Pinpoint the cell where the given text exists, returning its [x, y] midpoint coordinate. 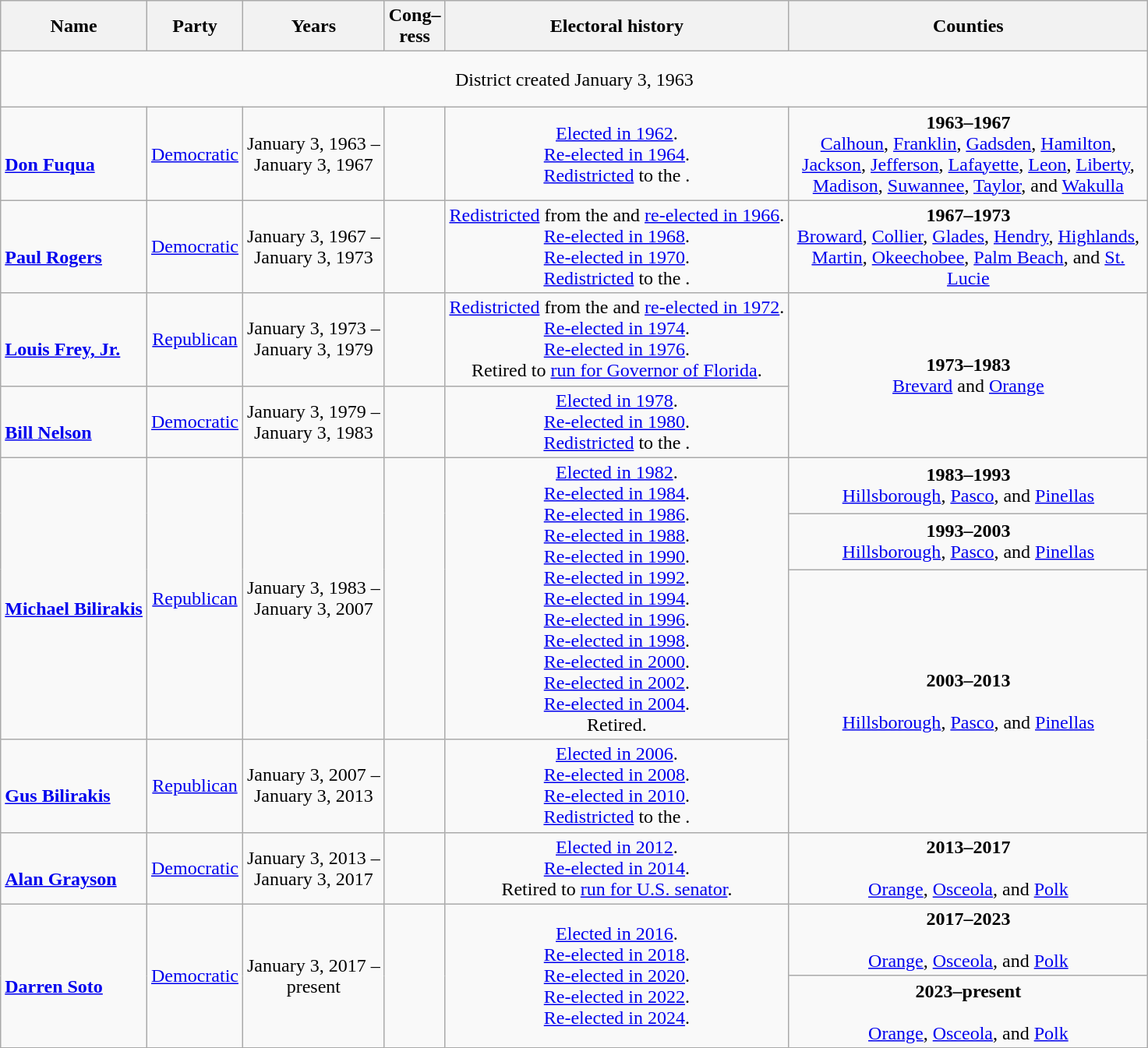
Elected in 2016.Re-elected in 2018.Re-elected in 2020.Re-elected in 2022.Re-elected in 2024. [617, 976]
January 3, 2013 –January 3, 2017 [313, 868]
Darren Soto [74, 976]
Counties [968, 26]
Michael Bilirakis [74, 598]
Name [74, 26]
1967–1973Broward, Collier, Glades, Hendry, Highlands, Martin, Okeechobee, Palm Beach, and St. Lucie [968, 246]
Elected in 2006.Re-elected in 2008.Re-elected in 2010.Redistricted to the . [617, 785]
January 3, 1973 –January 3, 1979 [313, 340]
1973–1983Brevard and Orange [968, 376]
Louis Frey, Jr. [74, 340]
Gus Bilirakis [74, 785]
January 3, 1983 –January 3, 2007 [313, 598]
Electoral history [617, 26]
1993–2003Hillsborough, Pasco, and Pinellas [968, 542]
Redistricted from the and re-elected in 1966.Re-elected in 1968.Re-elected in 1970.Redistricted to the . [617, 246]
Don Fuqua [74, 154]
January 3, 2017 –present [313, 976]
1983–1993Hillsborough, Pasco, and Pinellas [968, 485]
Cong–ress [415, 26]
January 3, 1963 –January 3, 1967 [313, 154]
Paul Rogers [74, 246]
Elected in 2012.Re-elected in 2014.Retired to run for U.S. senator. [617, 868]
1963–1967Calhoun, Franklin, Gadsden, Hamilton, Jackson, Jefferson, Lafayette, Leon, Liberty, Madison, Suwannee, Taylor, and Wakulla [968, 154]
Bill Nelson [74, 422]
January 3, 1979 –January 3, 1983 [313, 422]
2003–2013Hillsborough, Pasco, and Pinellas [968, 701]
2013–2017Orange, Osceola, and Polk [968, 868]
January 3, 1967 –January 3, 1973 [313, 246]
2023–presentOrange, Osceola, and Polk [968, 1011]
Party [195, 26]
2017–2023Orange, Osceola, and Polk [968, 940]
Years [313, 26]
Elected in 1978.Re-elected in 1980.Redistricted to the . [617, 422]
January 3, 2007 –January 3, 2013 [313, 785]
Redistricted from the and re-elected in 1972.Re-elected in 1974.Re-elected in 1976.Retired to run for Governor of Florida. [617, 340]
Alan Grayson [74, 868]
District created January 3, 1963 [574, 79]
Elected in 1962.Re-elected in 1964.Redistricted to the . [617, 154]
